Extract the [X, Y] coordinate from the center of the cell holding the provided text.  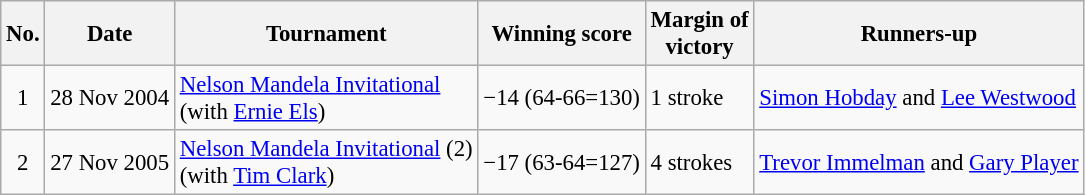
Winning score [562, 34]
Runners-up [919, 34]
Nelson Mandela Invitational(with Ernie Els) [326, 98]
1 stroke [700, 98]
27 Nov 2005 [110, 162]
−17 (63-64=127) [562, 162]
Tournament [326, 34]
No. [23, 34]
Nelson Mandela Invitational (2)(with Tim Clark) [326, 162]
1 [23, 98]
Margin ofvictory [700, 34]
28 Nov 2004 [110, 98]
4 strokes [700, 162]
Trevor Immelman and Gary Player [919, 162]
Date [110, 34]
Simon Hobday and Lee Westwood [919, 98]
−14 (64-66=130) [562, 98]
2 [23, 162]
